Provide the (X, Y) coordinate of the cell's center where the given text is located.  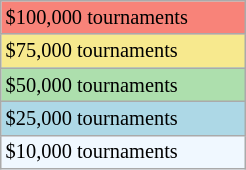
$75,000 tournaments (124, 51)
$10,000 tournaments (124, 152)
$50,000 tournaments (124, 85)
$25,000 tournaments (124, 118)
$100,000 tournaments (124, 17)
